Return [X, Y] of the center of cell containing provided text 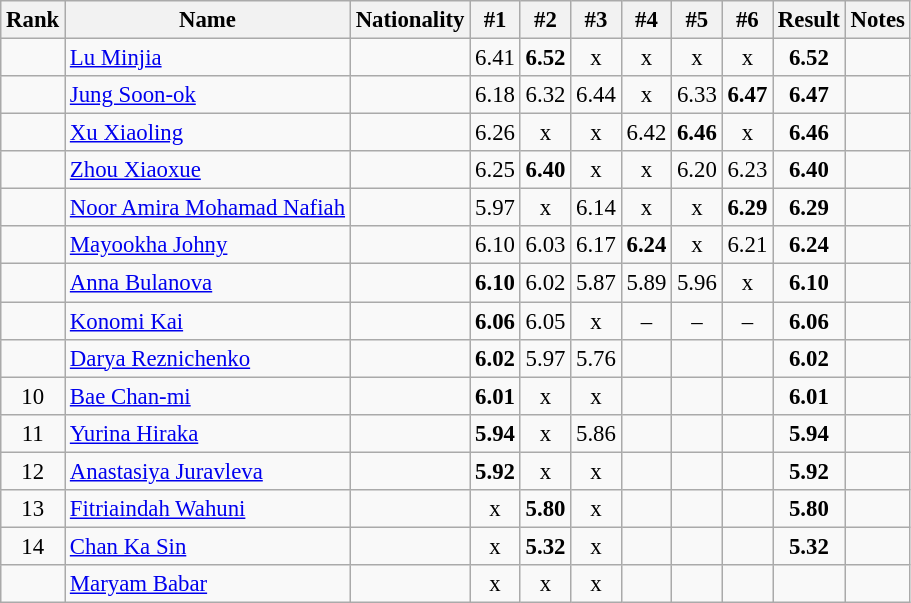
Zhou Xiaoxue [208, 170]
6.23 [747, 170]
Notes [878, 20]
6.21 [747, 245]
Xu Xiaoling [208, 133]
Fitriaindah Wahuni [208, 509]
6.14 [596, 208]
5.86 [596, 433]
#3 [596, 20]
Darya Reznichenko [208, 358]
6.41 [495, 58]
6.20 [697, 170]
5.76 [596, 358]
#2 [545, 20]
Maryam Babar [208, 584]
6.33 [697, 95]
5.96 [697, 283]
Bae Chan-mi [208, 396]
Konomi Kai [208, 321]
6.42 [646, 133]
Mayookha Johny [208, 245]
6.44 [596, 95]
#5 [697, 20]
6.03 [545, 245]
Jung Soon-ok [208, 95]
6.25 [495, 170]
#6 [747, 20]
#1 [495, 20]
Yurina Hiraka [208, 433]
Anna Bulanova [208, 283]
Rank [33, 20]
Anastasiya Juravleva [208, 471]
Result [810, 20]
5.89 [646, 283]
6.26 [495, 133]
#4 [646, 20]
Chan Ka Sin [208, 546]
6.18 [495, 95]
Noor Amira Mohamad Nafiah [208, 208]
6.05 [545, 321]
Lu Minjia [208, 58]
5.87 [596, 283]
6.32 [545, 95]
6.17 [596, 245]
14 [33, 546]
11 [33, 433]
10 [33, 396]
Name [208, 20]
13 [33, 509]
12 [33, 471]
Nationality [410, 20]
